Detect which cell encompasses the target text, then output its (X, Y) center coordinate. 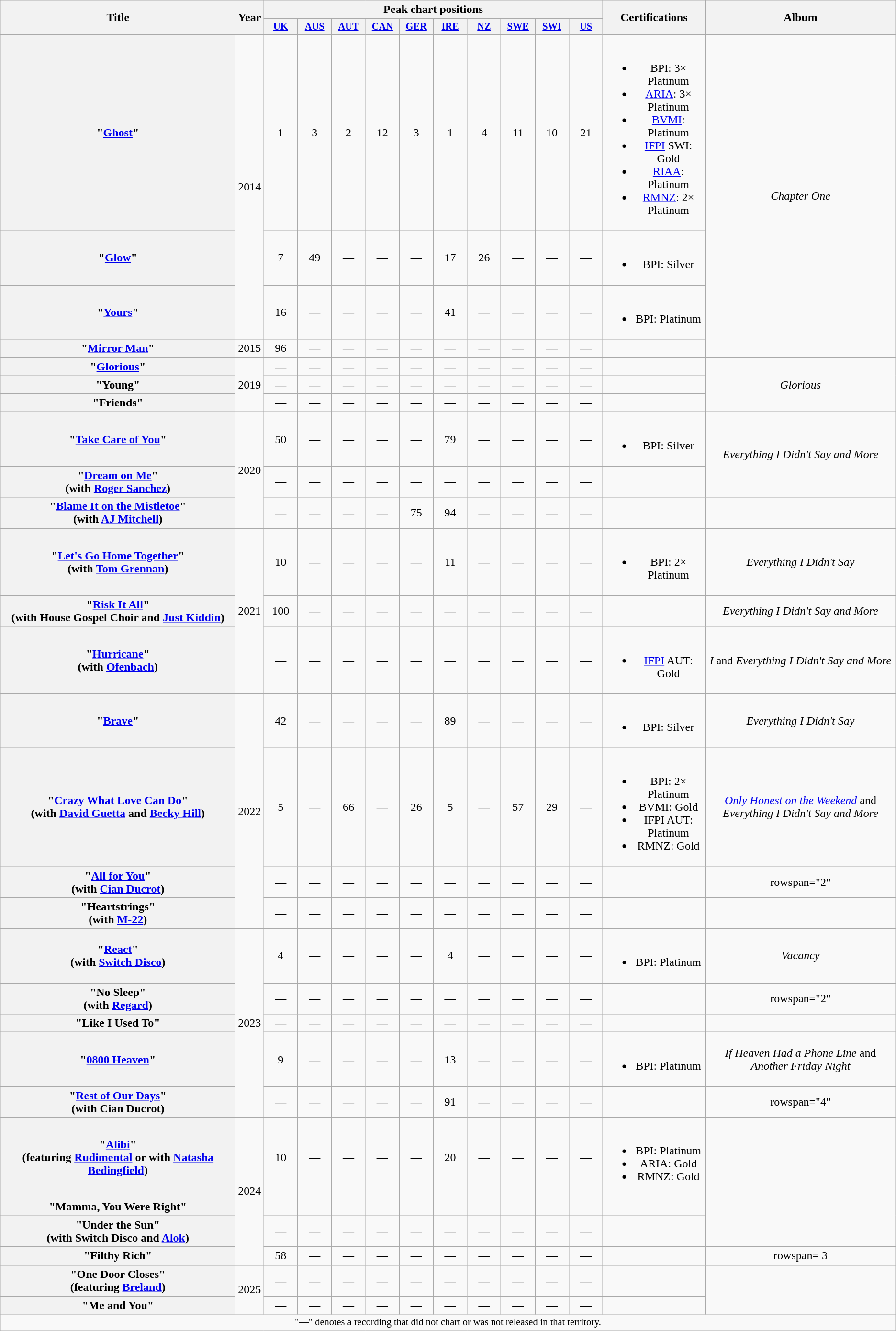
94 (450, 513)
CAN (382, 27)
I and Everything I Didn't Say and More (801, 660)
UK (280, 27)
13 (450, 1060)
2021 (250, 611)
"Under the Sun"(with Switch Disco and Alok) (118, 1231)
89 (450, 721)
"Heartstrings"(with M-22) (118, 913)
Year (250, 18)
2022 (250, 811)
"Crazy What Love Can Do"(with David Guetta and Becky Hill) (118, 807)
29 (552, 807)
2 (348, 133)
9 (280, 1060)
42 (280, 721)
41 (450, 312)
"Yours" (118, 312)
"Young" (118, 385)
16 (280, 312)
Album (801, 18)
2023 (250, 1023)
17 (450, 258)
75 (416, 513)
rowspan="4" (801, 1102)
"All for You"(with Cian Ducrot) (118, 882)
2024 (250, 1191)
12 (382, 133)
Certifications (654, 18)
GER (416, 27)
"Blame It on the Mistletoe"(with AJ Mitchell) (118, 513)
IFPI AUT: Gold (654, 660)
"—" denotes a recording that did not chart or was not released in that territory. (448, 1322)
91 (450, 1102)
"Like I Used To" (118, 1023)
"Glow" (118, 258)
21 (586, 133)
"Hurricane"(with Ofenbach) (118, 660)
96 (280, 348)
"Risk It All"(with House Gospel Choir and Just Kiddin) (118, 611)
2019 (250, 385)
BPI: 2× PlatinumBVMI: GoldIFPI AUT: PlatinumRMNZ: Gold (654, 807)
"No Sleep"(with Regard) (118, 998)
49 (315, 258)
2014 (250, 187)
Chapter One (801, 196)
BPI: PlatinumARIA: GoldRMNZ: Gold (654, 1157)
Only Honest on the Weekend and Everything I Didn't Say and More (801, 807)
"Dream on Me"(with Roger Sanchez) (118, 481)
"Ghost" (118, 133)
AUT (348, 27)
Title (118, 18)
"Glorious" (118, 367)
"Take Care of You" (118, 439)
7 (280, 258)
66 (348, 807)
20 (450, 1157)
Vacancy (801, 956)
"Alibi"(featuring Rudimental or with Natasha Bedingfield) (118, 1157)
"Mirror Man" (118, 348)
58 (280, 1256)
Glorious (801, 385)
SWI (552, 27)
"Let's Go Home Together"(with Tom Grennan) (118, 562)
BPI: 2× Platinum (654, 562)
79 (450, 439)
BPI: 3× PlatinumARIA: 3× PlatinumBVMI: PlatinumIFPI SWI: GoldRIAA: PlatinumRMNZ: 2× Platinum (654, 133)
US (586, 27)
100 (280, 611)
57 (518, 807)
rowspan= 3 (801, 1256)
"0800 Heaven" (118, 1060)
"Rest of Our Days"(with Cian Ducrot) (118, 1102)
"Filthy Rich" (118, 1256)
IRE (450, 27)
50 (280, 439)
If Heaven Had a Phone Line and Another Friday Night (801, 1060)
NZ (484, 27)
"Mamma, You Were Right" (118, 1207)
SWE (518, 27)
2015 (250, 348)
"React"(with Switch Disco) (118, 956)
2020 (250, 470)
"Me and You" (118, 1305)
"One Door Closes"(featuring Breland) (118, 1281)
"Brave" (118, 721)
AUS (315, 27)
Peak chart positions (434, 10)
2025 (250, 1289)
"Friends" (118, 403)
